Provide the [X, Y] coordinate of the cell's center where the given text is located.  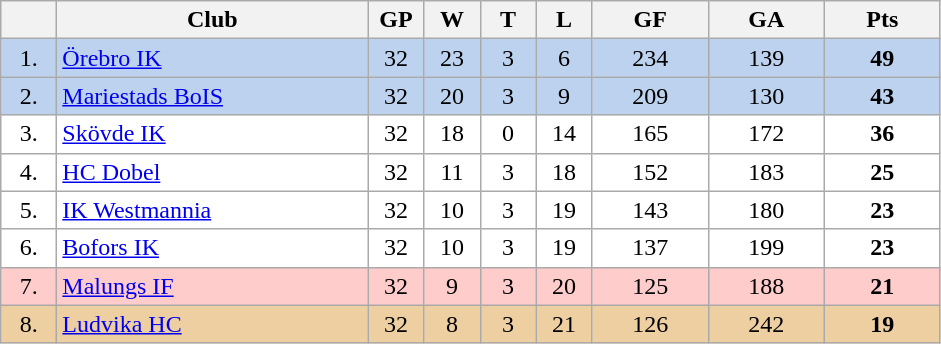
IK Westmannia [212, 210]
165 [650, 134]
7. [29, 286]
14 [564, 134]
234 [650, 58]
3. [29, 134]
4. [29, 172]
0 [508, 134]
8 [452, 324]
36 [882, 134]
25 [882, 172]
125 [650, 286]
GA [766, 20]
HC Dobel [212, 172]
Skövde IK [212, 134]
Malungs IF [212, 286]
5. [29, 210]
T [508, 20]
Ludvika HC [212, 324]
126 [650, 324]
GF [650, 20]
GP [396, 20]
188 [766, 286]
Bofors IK [212, 248]
130 [766, 96]
Örebro IK [212, 58]
1. [29, 58]
180 [766, 210]
L [564, 20]
143 [650, 210]
11 [452, 172]
Mariestads BoIS [212, 96]
152 [650, 172]
43 [882, 96]
172 [766, 134]
139 [766, 58]
6. [29, 248]
Club [212, 20]
49 [882, 58]
137 [650, 248]
Pts [882, 20]
6 [564, 58]
183 [766, 172]
W [452, 20]
209 [650, 96]
8. [29, 324]
2. [29, 96]
242 [766, 324]
199 [766, 248]
